Output the [X, Y] coordinate of the center of the cell containing the given text.  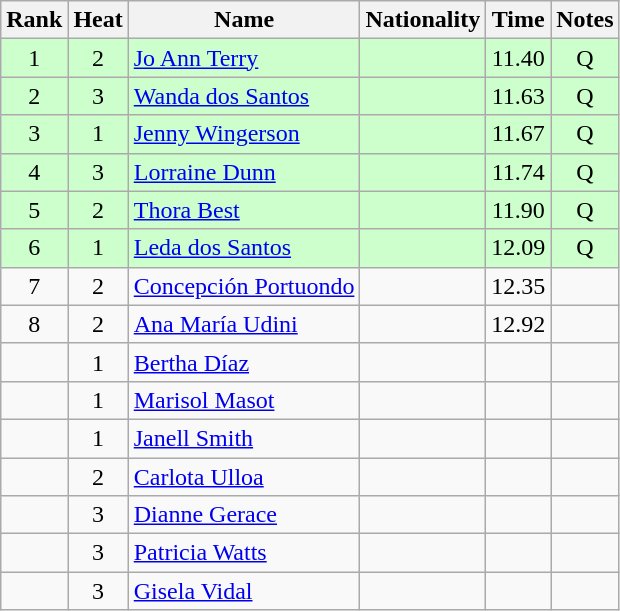
4 [34, 172]
11.74 [518, 172]
11.90 [518, 210]
12.92 [518, 324]
12.35 [518, 286]
Janell Smith [244, 438]
Wanda dos Santos [244, 96]
Leda dos Santos [244, 248]
Carlota Ulloa [244, 477]
Nationality [423, 20]
11.40 [518, 58]
Time [518, 20]
6 [34, 248]
8 [34, 324]
Heat [98, 20]
11.63 [518, 96]
Jenny Wingerson [244, 134]
Bertha Díaz [244, 362]
Jo Ann Terry [244, 58]
7 [34, 286]
Lorraine Dunn [244, 172]
Ana María Udini [244, 324]
Thora Best [244, 210]
11.67 [518, 134]
Rank [34, 20]
Concepción Portuondo [244, 286]
Patricia Watts [244, 553]
Name [244, 20]
Notes [585, 20]
5 [34, 210]
Dianne Gerace [244, 515]
Gisela Vidal [244, 591]
12.09 [518, 248]
Marisol Masot [244, 400]
